Capture the cell that displays the provided text and extract its (X, Y) central coordinate. 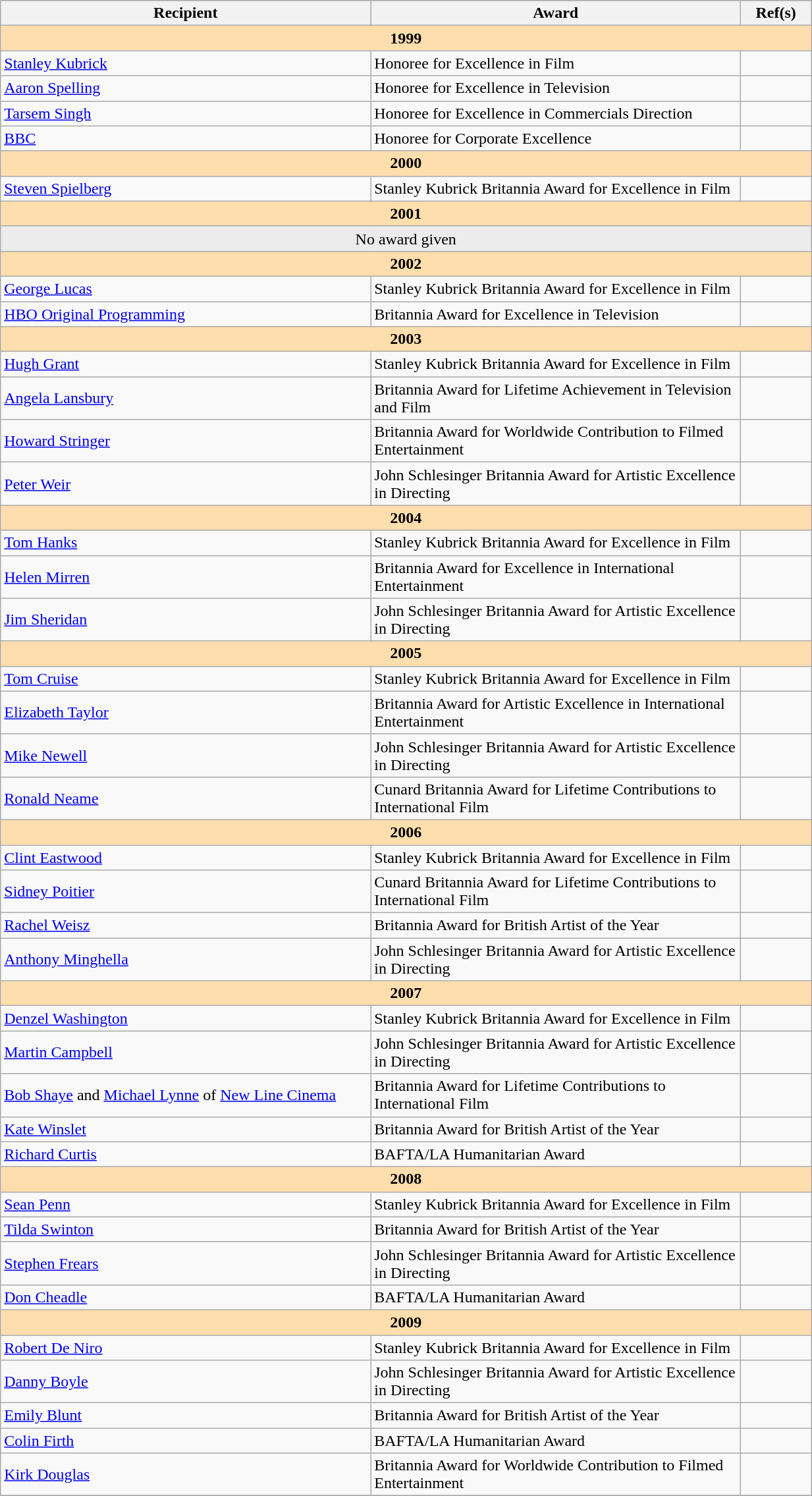
Stephen Frears (186, 1263)
Anthony Minghella (186, 959)
Mike Newell (186, 755)
Britannia Award for Excellence in International Entertainment (556, 577)
Danny Boyle (186, 1382)
2005 (406, 653)
Ronald Neame (186, 798)
Tarsem Singh (186, 113)
Honoree for Excellence in Commercials Direction (556, 113)
Britannia Award for Artistic Excellence in International Entertainment (556, 713)
Don Cheadle (186, 1297)
2004 (406, 518)
2009 (406, 1322)
Stanley Kubrick (186, 63)
Rachel Weisz (186, 926)
Peter Weir (186, 484)
Richard Curtis (186, 1154)
HBO Original Programming (186, 314)
2000 (406, 163)
Robert De Niro (186, 1347)
Kate Winslet (186, 1129)
Helen Mirren (186, 577)
Sidney Poitier (186, 892)
1999 (406, 38)
Martin Campbell (186, 1053)
No award given (406, 238)
Britannia Award for Lifetime Achievement in Television and Film (556, 398)
2006 (406, 832)
Sean Penn (186, 1204)
Jim Sheridan (186, 619)
2002 (406, 263)
Ref(s) (776, 13)
2003 (406, 339)
Howard Stringer (186, 441)
2007 (406, 993)
Tilda Swinton (186, 1229)
Honoree for Corporate Excellence (556, 138)
Steven Spielberg (186, 188)
George Lucas (186, 289)
Emily Blunt (186, 1416)
Honoree for Excellence in Television (556, 88)
Hugh Grant (186, 364)
BBC (186, 138)
2008 (406, 1179)
Britannia Award for Lifetime Contributions to International Film (556, 1095)
Clint Eastwood (186, 857)
Recipient (186, 13)
Award (556, 13)
Tom Hanks (186, 543)
Denzel Washington (186, 1018)
Britannia Award for Excellence in Television (556, 314)
Tom Cruise (186, 679)
Aaron Spelling (186, 88)
2001 (406, 213)
Colin Firth (186, 1441)
Angela Lansbury (186, 398)
Kirk Douglas (186, 1474)
Bob Shaye and Michael Lynne of New Line Cinema (186, 1095)
Elizabeth Taylor (186, 713)
Honoree for Excellence in Film (556, 63)
